Provide the (x, y) coordinate of the cell's center where the given text is located.  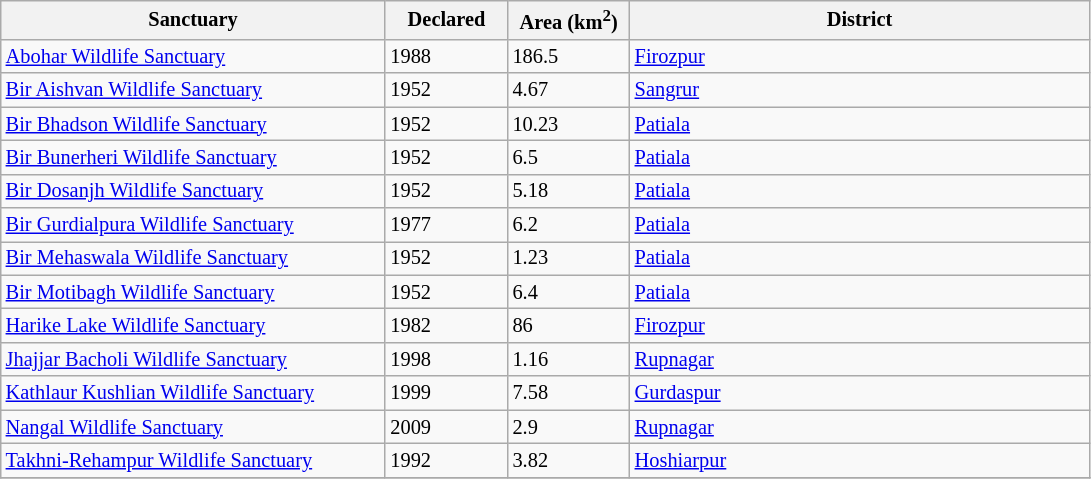
6.4 (569, 292)
District (860, 20)
6.5 (569, 157)
Hoshiarpur (860, 460)
Kathlaur Kushlian Wildlife Sanctuary (194, 393)
Declared (446, 20)
1.23 (569, 258)
7.58 (569, 393)
10.23 (569, 124)
Sanctuary (194, 20)
4.67 (569, 90)
1977 (446, 225)
Jhajjar Bacholi Wildlife Sanctuary (194, 359)
1998 (446, 359)
Takhni-Rehampur Wildlife Sanctuary (194, 460)
Bir Bunerheri Wildlife Sanctuary (194, 157)
1982 (446, 326)
3.82 (569, 460)
Sangrur (860, 90)
5.18 (569, 191)
1999 (446, 393)
Area (km2) (569, 20)
6.2 (569, 225)
Nangal Wildlife Sanctuary (194, 427)
Gurdaspur (860, 393)
1992 (446, 460)
Abohar Wildlife Sanctuary (194, 56)
186.5 (569, 56)
Bir Aishvan Wildlife Sanctuary (194, 90)
Bir Mehaswala Wildlife Sanctuary (194, 258)
2.9 (569, 427)
1988 (446, 56)
1.16 (569, 359)
Bir Gurdialpura Wildlife Sanctuary (194, 225)
Harike Lake Wildlife Sanctuary (194, 326)
Bir Motibagh Wildlife Sanctuary (194, 292)
Bir Dosanjh Wildlife Sanctuary (194, 191)
86 (569, 326)
Bir Bhadson Wildlife Sanctuary (194, 124)
2009 (446, 427)
